Extract the (X, Y) coordinate from the center of the cell holding the provided text.  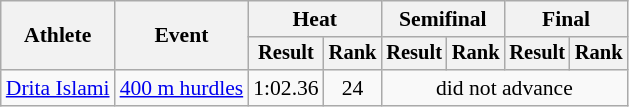
Event (182, 36)
Semifinal (442, 19)
Athlete (58, 36)
Final (566, 19)
did not advance (504, 88)
1:02.36 (286, 88)
400 m hurdles (182, 88)
Drita Islami (58, 88)
24 (353, 88)
Heat (314, 19)
